Search for the cell housing the specified text and yield its (x, y) center coordinate. 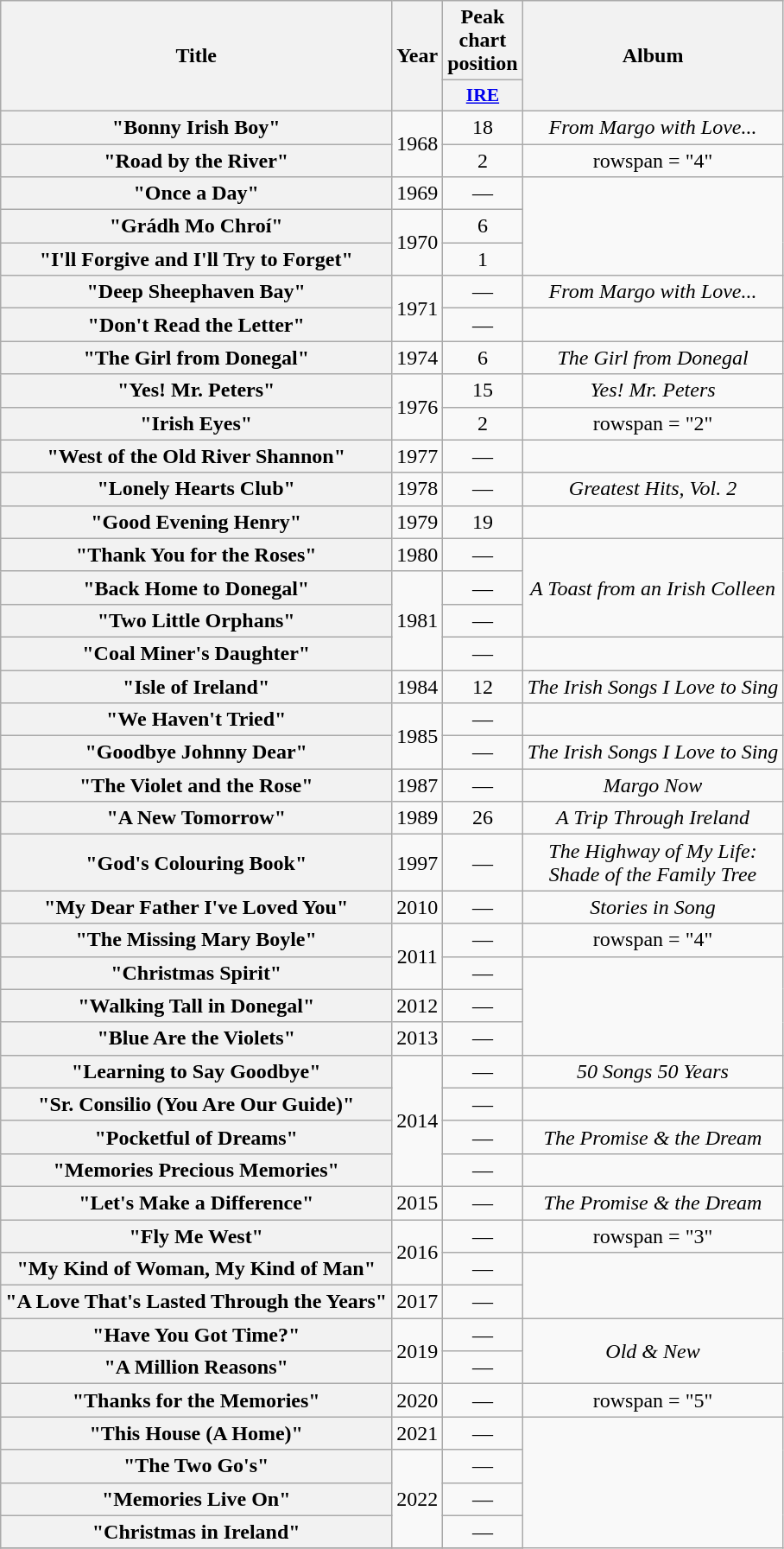
"Fly Me West" (197, 1236)
1970 (418, 243)
1974 (418, 358)
Title (197, 56)
Greatest Hits, Vol. 2 (653, 489)
1976 (418, 407)
"The Two Go's" (197, 1466)
rowspan = "5" (653, 1400)
2022 (418, 1499)
19 (483, 522)
"Let's Make a Difference" (197, 1203)
"Don't Read the Letter" (197, 325)
1977 (418, 456)
1971 (418, 308)
"Thanks for the Memories" (197, 1400)
1989 (418, 818)
"This House (A Home)" (197, 1433)
"Memories Precious Memories" (197, 1170)
rowspan = "2" (653, 423)
"Sr. Consilio (You Are Our Guide)" (197, 1104)
"I'll Forgive and I'll Try to Forget" (197, 259)
15 (483, 390)
"A Love That's Lasted Through the Years" (197, 1302)
The Highway of My Life:Shade of the Family Tree (653, 862)
The Girl from Donegal (653, 358)
"We Haven't Tried" (197, 720)
"Learning to Say Goodbye" (197, 1071)
rowspan = "3" (653, 1236)
"Thank You for the Roses" (197, 555)
"The Girl from Donegal" (197, 358)
2014 (418, 1120)
A Trip Through Ireland (653, 818)
"A Million Reasons" (197, 1368)
1980 (418, 555)
1978 (418, 489)
2010 (418, 907)
"My Kind of Woman, My Kind of Man" (197, 1269)
Yes! Mr. Peters (653, 390)
"Blue Are the Violets" (197, 1038)
"Lonely Hearts Club" (197, 489)
Margo Now (653, 785)
"Two Little Orphans" (197, 620)
"Goodbye Johnny Dear" (197, 752)
1985 (418, 736)
Old & New (653, 1351)
A Toast from an Irish Colleen (653, 587)
2020 (418, 1400)
1984 (418, 687)
2013 (418, 1038)
"Bonny Irish Boy" (197, 127)
2019 (418, 1351)
"Yes! Mr. Peters" (197, 390)
"Irish Eyes" (197, 423)
"Deep Sheephaven Bay" (197, 292)
"The Violet and the Rose" (197, 785)
"God's Colouring Book" (197, 862)
"A New Tomorrow" (197, 818)
1 (483, 259)
"Good Evening Henry" (197, 522)
"Have You Got Time?" (197, 1335)
18 (483, 127)
"Memories Live On" (197, 1499)
1997 (418, 862)
2011 (418, 956)
Stories in Song (653, 907)
IRE (483, 96)
"The Missing Mary Boyle" (197, 940)
"My Dear Father I've Loved You" (197, 907)
2015 (418, 1203)
1979 (418, 522)
"Pocketful of Dreams" (197, 1137)
26 (483, 818)
"West of the Old River Shannon" (197, 456)
"Once a Day" (197, 194)
50 Songs 50 Years (653, 1071)
"Road by the River" (197, 160)
2021 (418, 1433)
1981 (418, 620)
2012 (418, 1006)
Peak chartposition (483, 41)
"Grádh Mo Chroí" (197, 226)
"Isle of Ireland" (197, 687)
12 (483, 687)
"Coal Miner's Daughter" (197, 653)
Year (418, 56)
"Back Home to Donegal" (197, 587)
"Walking Tall in Donegal" (197, 1006)
Album (653, 56)
"Christmas in Ireland" (197, 1532)
1969 (418, 194)
1987 (418, 785)
"Christmas Spirit" (197, 973)
2017 (418, 1302)
1968 (418, 143)
2016 (418, 1253)
